For the text-containing cell, return its midpoint in (x, y) coordinate format. 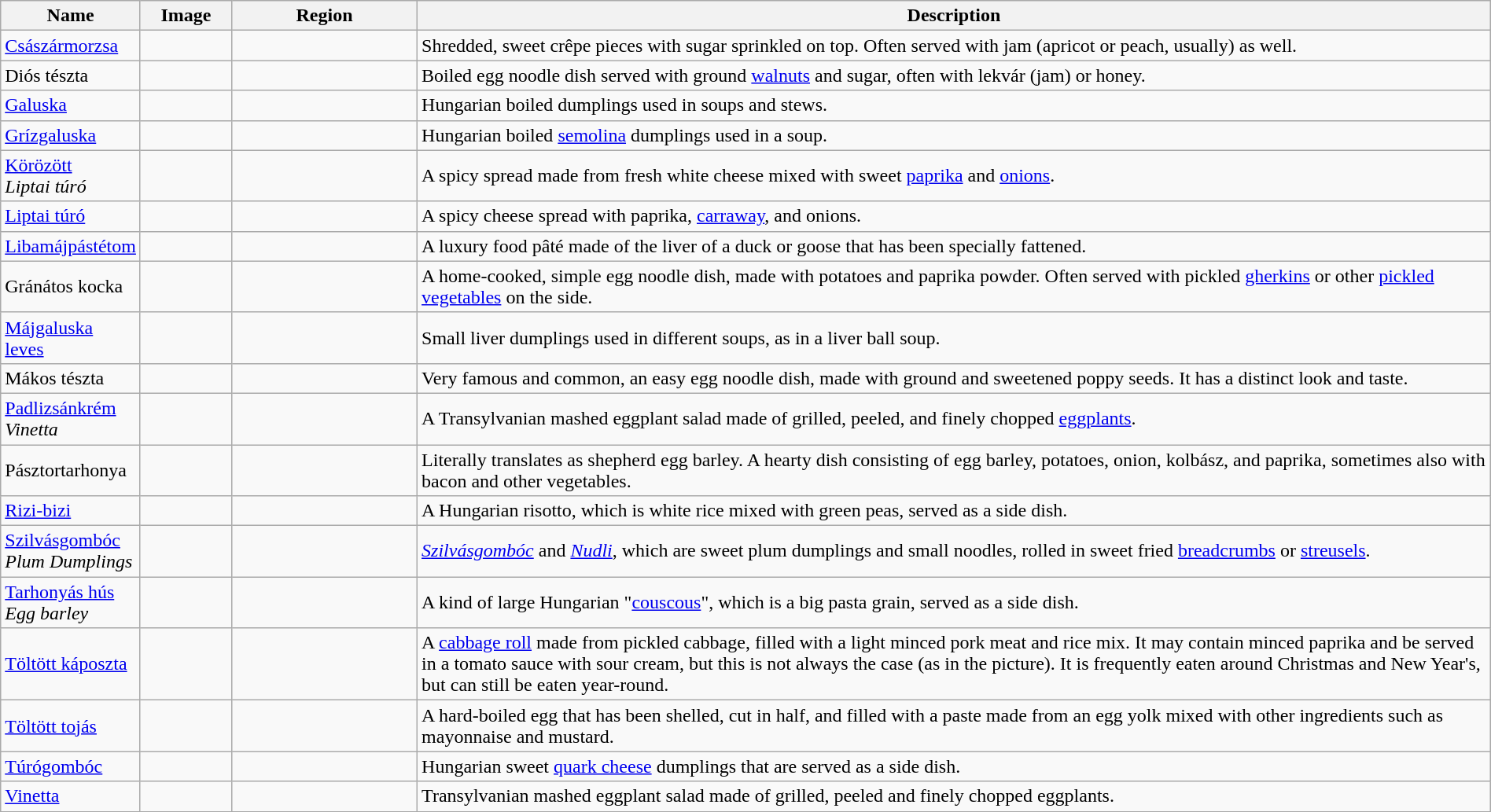
Gránátos kocka (71, 286)
Liptai túró (71, 216)
A spicy cheese spread with paprika, carraway, and onions. (955, 216)
Hungarian boiled dumplings used in soups and stews. (955, 105)
Mákos tészta (71, 378)
Galuska (71, 105)
Grízgaluska (71, 135)
Image (186, 16)
A kind of large Hungarian "couscous", which is a big pasta grain, served as a side dish. (955, 602)
Rizi-bizi (71, 511)
Name (71, 16)
SzilvásgombócPlum Dumplings (71, 552)
Pásztortarhonya (71, 470)
Hungarian sweet quark cheese dumplings that are served as a side dish. (955, 766)
A Hungarian risotto, which is white rice mixed with green peas, served as a side dish. (955, 511)
KörözöttLiptai túró (71, 176)
Töltött tojás (71, 726)
Tarhonyás húsEgg barley (71, 602)
Region (324, 16)
A Transylvanian mashed eggplant salad made of grilled, peeled, and finely chopped eggplants. (955, 418)
Diós tészta (71, 75)
Hungarian boiled semolina dumplings used in a soup. (955, 135)
Description (955, 16)
Töltött káposzta (71, 664)
Boiled egg noodle dish served with ground walnuts and sugar, often with lekvár (jam) or honey. (955, 75)
Májgaluska leves (71, 338)
PadlizsánkrémVinetta (71, 418)
A spicy spread made from fresh white cheese mixed with sweet paprika and onions. (955, 176)
Very famous and common, an easy egg noodle dish, made with ground and sweetened poppy seeds. It has a distinct look and taste. (955, 378)
Vinetta (71, 796)
Small liver dumplings used in different soups, as in a liver ball soup. (955, 338)
Szilvásgombóc and Nudli, which are sweet plum dumplings and small noodles, rolled in sweet fried breadcrumbs or streusels. (955, 552)
Shredded, sweet crêpe pieces with sugar sprinkled on top. Often served with jam (apricot or peach, usually) as well. (955, 46)
Libamájpástétom (71, 246)
Transylvanian mashed eggplant salad made of grilled, peeled and finely chopped eggplants. (955, 796)
Császármorzsa (71, 46)
A luxury food pâté made of the liver of a duck or goose that has been specially fattened. (955, 246)
Túrógombóc (71, 766)
